Capture the cell that displays the provided text and extract its [X, Y] central coordinate. 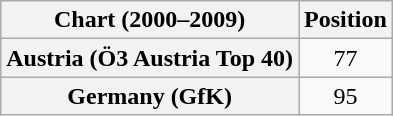
Chart (2000–2009) [150, 20]
77 [346, 58]
Austria (Ö3 Austria Top 40) [150, 58]
Position [346, 20]
95 [346, 96]
Germany (GfK) [150, 96]
